Locate the cell with the specified text and output its [x, y] center coordinate. 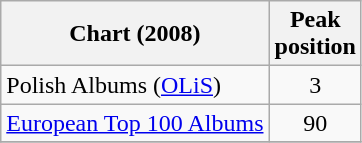
Peakposition [315, 34]
Chart (2008) [135, 34]
Polish Albums (OLiS) [135, 85]
3 [315, 85]
European Top 100 Albums [135, 123]
90 [315, 123]
